Return (x, y) of the center of cell containing provided text 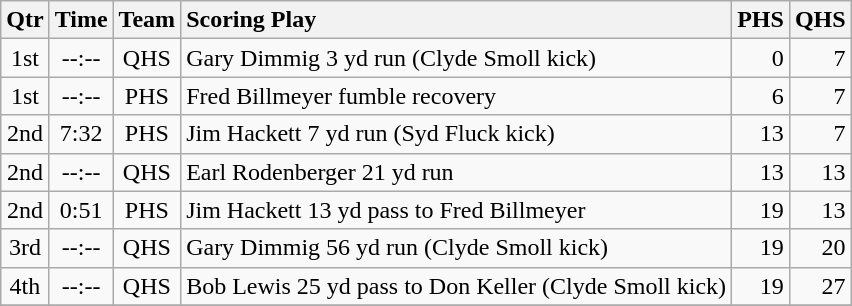
0 (761, 58)
27 (820, 286)
Team (147, 20)
Time (81, 20)
4th (25, 286)
Scoring Play (456, 20)
Earl Rodenberger 21 yd run (456, 172)
0:51 (81, 210)
Gary Dimmig 3 yd run (Clyde Smoll kick) (456, 58)
7:32 (81, 134)
Qtr (25, 20)
3rd (25, 248)
Fred Billmeyer fumble recovery (456, 96)
Jim Hackett 13 yd pass to Fred Billmeyer (456, 210)
20 (820, 248)
Bob Lewis 25 yd pass to Don Keller (Clyde Smoll kick) (456, 286)
Gary Dimmig 56 yd run (Clyde Smoll kick) (456, 248)
6 (761, 96)
Jim Hackett 7 yd run (Syd Fluck kick) (456, 134)
